Determine the [x, y] coordinate at the center of the cell enclosing the given text.  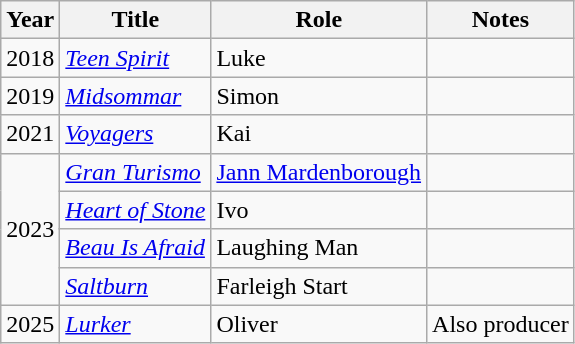
Simon [319, 96]
2023 [30, 229]
Farleigh Start [319, 286]
Oliver [319, 324]
2025 [30, 324]
Heart of Stone [136, 210]
Laughing Man [319, 248]
Notes [501, 20]
Also producer [501, 324]
Role [319, 20]
2021 [30, 134]
Voyagers [136, 134]
2019 [30, 96]
Midsommar [136, 96]
Title [136, 20]
Teen Spirit [136, 58]
Ivo [319, 210]
Saltburn [136, 286]
Luke [319, 58]
Lurker [136, 324]
Jann Mardenborough [319, 172]
Beau Is Afraid [136, 248]
Kai [319, 134]
Gran Turismo [136, 172]
Year [30, 20]
2018 [30, 58]
